Provide the (X, Y) coordinate of the cell's center where the given text is located.  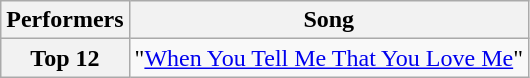
Song (328, 20)
Top 12 (65, 58)
"When You Tell Me That You Love Me" (328, 58)
Performers (65, 20)
